Capture the cell that displays the provided text and extract its (X, Y) central coordinate. 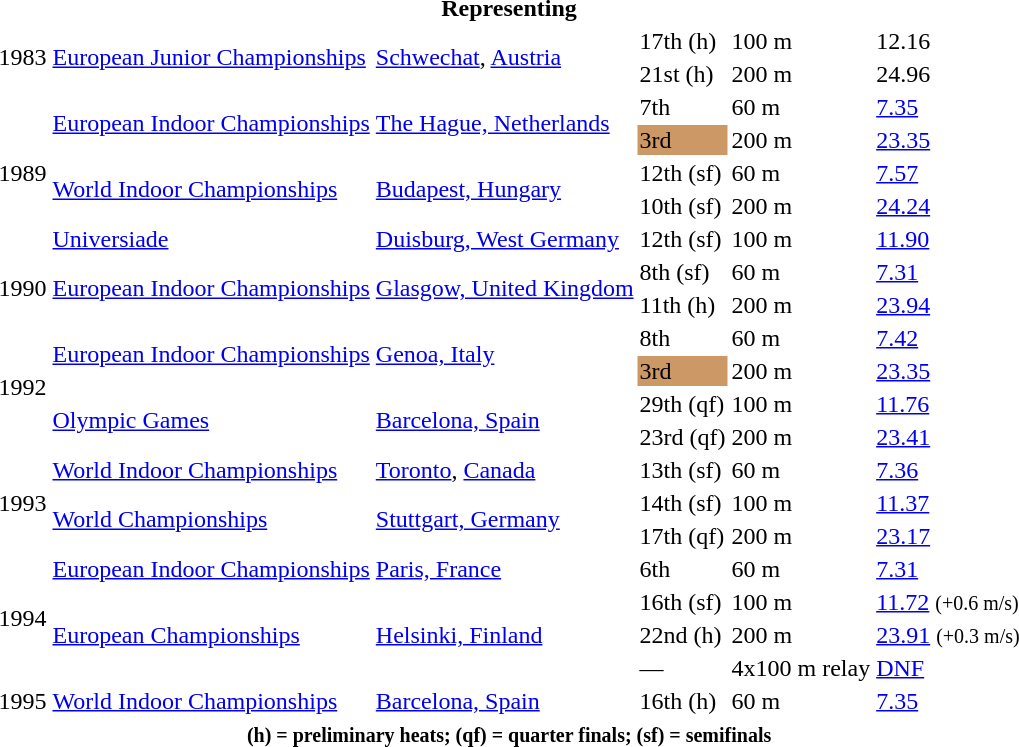
Genoa, Italy (504, 354)
14th (sf) (682, 503)
Helsinki, Finland (504, 635)
7th (682, 107)
Duisburg, West Germany (504, 239)
6th (682, 569)
Schwechat, Austria (504, 58)
4x100 m relay (801, 668)
Glasgow, United Kingdom (504, 288)
Paris, France (504, 569)
17th (qf) (682, 536)
10th (sf) (682, 206)
Toronto, Canada (504, 470)
Stuttgart, Germany (504, 520)
European Junior Championships (211, 58)
21st (h) (682, 74)
22nd (h) (682, 635)
16th (sf) (682, 602)
Universiade (211, 239)
— (682, 668)
Budapest, Hungary (504, 190)
16th (h) (682, 701)
European Championships (211, 635)
11th (h) (682, 305)
13th (sf) (682, 470)
8th (682, 338)
Olympic Games (211, 420)
8th (sf) (682, 272)
World Championships (211, 520)
The Hague, Netherlands (504, 124)
29th (qf) (682, 404)
23rd (qf) (682, 437)
17th (h) (682, 41)
